Identify which cell holds the provided text, then report its (X, Y) central coordinate. 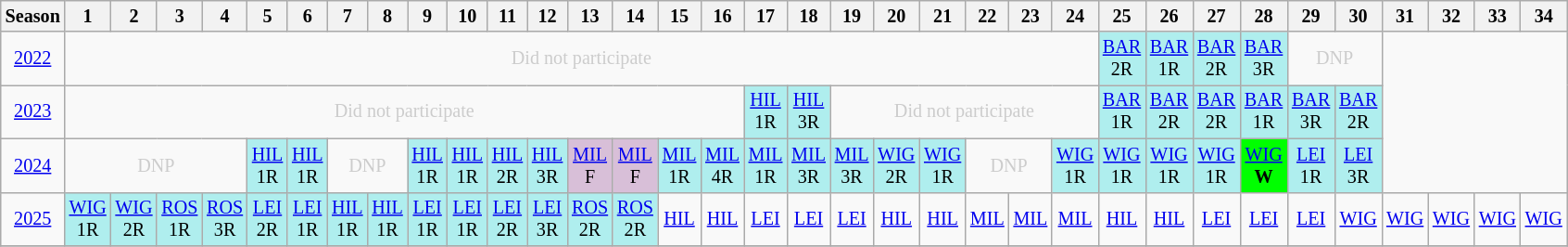
ROS3R (224, 219)
2025 (33, 219)
4 (224, 17)
31 (1405, 17)
15 (680, 17)
23 (1031, 17)
8 (387, 17)
HIL2R (508, 165)
10 (467, 17)
30 (1359, 17)
WIGW (1264, 165)
22 (988, 17)
9 (428, 17)
11 (508, 17)
2024 (33, 165)
18 (808, 17)
27 (1216, 17)
2 (134, 17)
12 (547, 17)
25 (1121, 17)
2023 (33, 112)
3 (180, 17)
13 (589, 17)
34 (1544, 17)
5 (267, 17)
1 (88, 17)
16 (723, 17)
20 (896, 17)
ROS1R (180, 219)
2022 (33, 58)
24 (1075, 17)
26 (1170, 17)
32 (1451, 17)
33 (1498, 17)
Season (33, 17)
14 (636, 17)
29 (1310, 17)
MIL4R (723, 165)
17 (765, 17)
28 (1264, 17)
21 (942, 17)
6 (308, 17)
7 (347, 17)
19 (853, 17)
